Provide the [X, Y] coordinate of the cell's center where the given text is located.  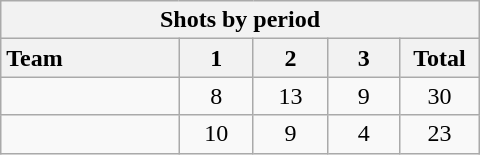
3 [364, 58]
30 [440, 96]
1 [216, 58]
23 [440, 134]
4 [364, 134]
Team [90, 58]
13 [290, 96]
Shots by period [240, 20]
8 [216, 96]
Total [440, 58]
2 [290, 58]
10 [216, 134]
